Pinpoint the cell where the given text exists, returning its [X, Y] midpoint coordinate. 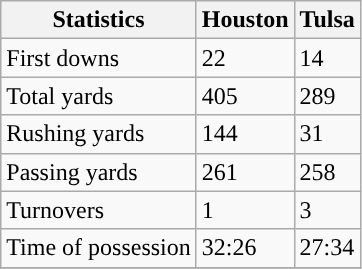
261 [245, 172]
Houston [245, 20]
289 [327, 96]
1 [245, 210]
Tulsa [327, 20]
Rushing yards [99, 134]
27:34 [327, 248]
32:26 [245, 248]
Turnovers [99, 210]
31 [327, 134]
First downs [99, 58]
Total yards [99, 96]
Passing yards [99, 172]
22 [245, 58]
3 [327, 210]
14 [327, 58]
258 [327, 172]
Statistics [99, 20]
Time of possession [99, 248]
405 [245, 96]
144 [245, 134]
